From the cell containing the given text, extract its center point as (X, Y) coordinate. 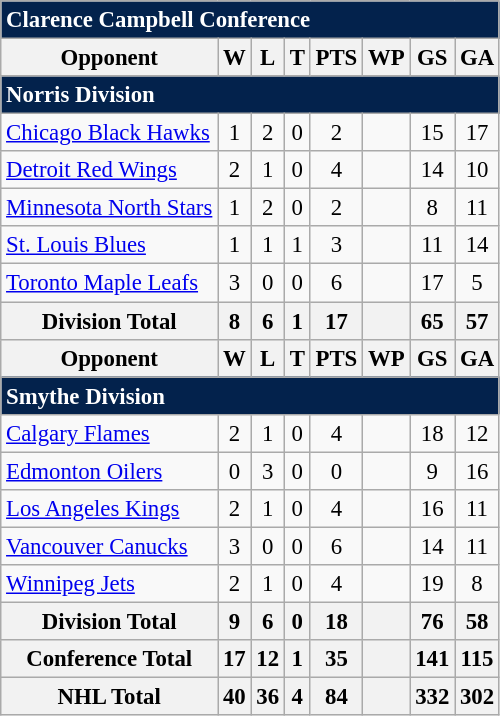
10 (478, 170)
35 (336, 659)
40 (234, 697)
Clarence Campbell Conference (250, 20)
36 (268, 697)
65 (432, 321)
Vancouver Canucks (110, 546)
Detroit Red Wings (110, 170)
57 (478, 321)
Minnesota North Stars (110, 208)
141 (432, 659)
5 (478, 283)
58 (478, 621)
76 (432, 621)
Los Angeles Kings (110, 509)
Conference Total (110, 659)
Edmonton Oilers (110, 471)
302 (478, 697)
Chicago Black Hawks (110, 133)
Smythe Division (250, 396)
Toronto Maple Leafs (110, 283)
NHL Total (110, 697)
332 (432, 697)
115 (478, 659)
St. Louis Blues (110, 245)
Winnipeg Jets (110, 584)
15 (432, 133)
Norris Division (250, 95)
Calgary Flames (110, 433)
84 (336, 697)
19 (432, 584)
